For the text-containing cell, return its midpoint in [X, Y] coordinate format. 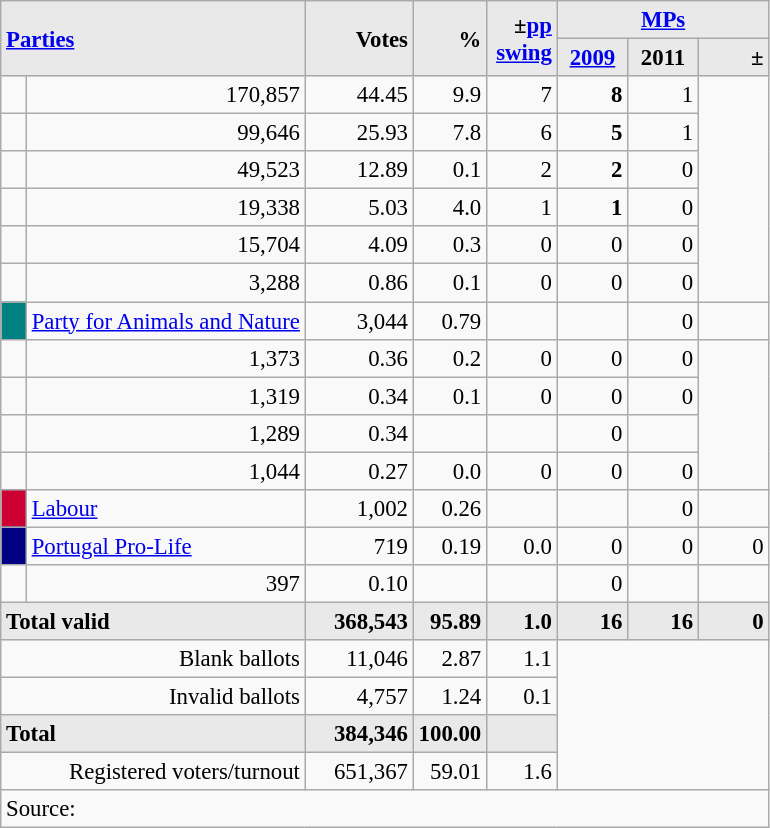
Party for Animals and Nature [166, 321]
25.93 [359, 133]
±pp swing [522, 38]
19,338 [166, 208]
7.8 [450, 133]
2009 [592, 58]
Labour [166, 509]
0.19 [450, 546]
397 [166, 584]
4.09 [359, 245]
100.00 [450, 734]
± [734, 58]
Votes [359, 38]
719 [359, 546]
1.24 [450, 697]
MPs [663, 20]
1,044 [166, 471]
5.03 [359, 208]
Parties [153, 38]
2011 [664, 58]
1.0 [522, 621]
368,543 [359, 621]
95.89 [450, 621]
Portugal Pro-Life [166, 546]
12.89 [359, 170]
Source: [385, 809]
Total valid [153, 621]
0.36 [359, 358]
Blank ballots [153, 659]
0.2 [450, 358]
1,373 [166, 358]
6 [522, 133]
11,046 [359, 659]
5 [592, 133]
1,319 [166, 396]
3,288 [166, 283]
1,289 [166, 433]
3,044 [359, 321]
2.87 [450, 659]
0.3 [450, 245]
8 [592, 95]
15,704 [166, 245]
4,757 [359, 697]
384,346 [359, 734]
170,857 [166, 95]
9.9 [450, 95]
Invalid ballots [153, 697]
0.26 [450, 509]
Total [153, 734]
0.27 [359, 471]
44.45 [359, 95]
99,646 [166, 133]
1,002 [359, 509]
Registered voters/turnout [153, 772]
4.0 [450, 208]
0.79 [450, 321]
0.86 [359, 283]
49,523 [166, 170]
% [450, 38]
0.10 [359, 584]
59.01 [450, 772]
651,367 [359, 772]
1.6 [522, 772]
7 [522, 95]
1.1 [522, 659]
